Capture the cell that displays the provided text and extract its [x, y] central coordinate. 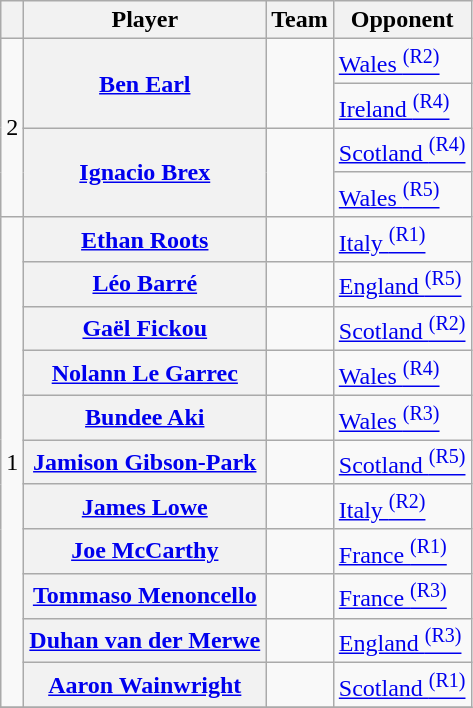
Wales (R3) [402, 418]
Italy (R2) [402, 506]
Ethan Roots [145, 240]
Bundee Aki [145, 418]
England (R3) [402, 640]
Scotland (R1) [402, 686]
Team [300, 20]
Italy (R1) [402, 240]
Ireland (R4) [402, 106]
Léo Barré [145, 284]
Wales (R4) [402, 374]
2 [12, 128]
Aaron Wainwright [145, 686]
Gaël Fickou [145, 328]
Jamison Gibson-Park [145, 462]
Joe McCarthy [145, 552]
1 [12, 462]
Wales (R2) [402, 62]
Scotland (R5) [402, 462]
Wales (R5) [402, 194]
Duhan van der Merwe [145, 640]
Scotland (R4) [402, 150]
France (R3) [402, 596]
Tommaso Menoncello [145, 596]
France (R1) [402, 552]
Ben Earl [145, 84]
Opponent [402, 20]
Ignacio Brex [145, 172]
England (R5) [402, 284]
Scotland (R2) [402, 328]
James Lowe [145, 506]
Player [145, 20]
Nolann Le Garrec [145, 374]
